Pinpoint the cell where the given text exists, returning its (X, Y) midpoint coordinate. 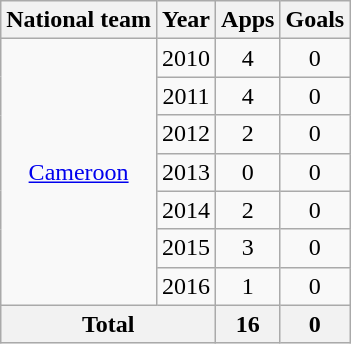
2015 (186, 248)
1 (248, 286)
National team (79, 20)
Apps (248, 20)
Total (108, 324)
Year (186, 20)
2012 (186, 134)
3 (248, 248)
16 (248, 324)
2013 (186, 172)
2014 (186, 210)
2011 (186, 96)
2016 (186, 286)
Cameroon (79, 172)
2010 (186, 58)
Goals (315, 20)
